Locate the cell with the specified text and output its [x, y] center coordinate. 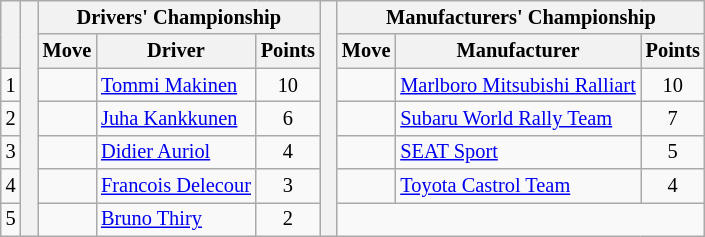
Manufacturer [518, 51]
Drivers' Championship [179, 17]
Bruno Thiry [176, 219]
Toyota Castrol Team [518, 186]
6 [288, 118]
7 [673, 118]
Didier Auriol [176, 152]
1 [11, 85]
Tommi Makinen [176, 85]
Manufacturers' Championship [521, 17]
Subaru World Rally Team [518, 118]
Driver [176, 51]
SEAT Sport [518, 152]
Juha Kankkunen [176, 118]
Francois Delecour [176, 186]
Marlboro Mitsubishi Ralliart [518, 85]
